Provide the [x, y] coordinate of the cell's center where the given text is located.  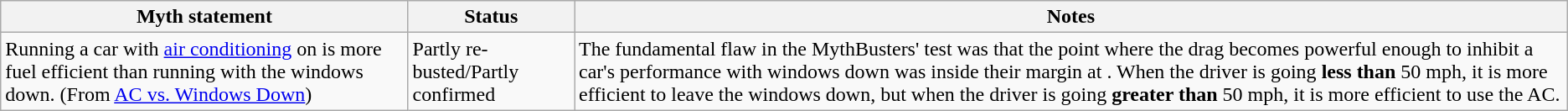
Notes [1071, 17]
Status [491, 17]
Myth statement [204, 17]
Running a car with air conditioning on is more fuel efficient than running with the windows down. (From AC vs. Windows Down) [204, 71]
Partly re-busted/Partly confirmed [491, 71]
